Locate the cell with the specified text and output its (x, y) center coordinate. 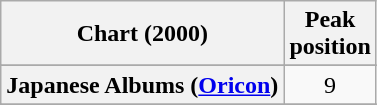
Peakposition (330, 34)
9 (330, 85)
Chart (2000) (142, 34)
Japanese Albums (Oricon) (142, 85)
